Pinpoint the cell where the given text exists, returning its [x, y] midpoint coordinate. 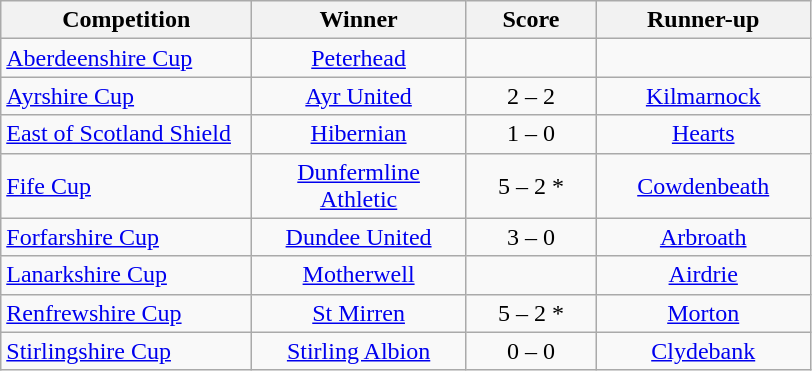
Kilmarnock [703, 96]
Lanarkshire Cup [126, 275]
Morton [703, 313]
Runner-up [703, 20]
Ayrshire Cup [126, 96]
East of Scotland Shield [126, 134]
Ayr United [359, 96]
Aberdeenshire Cup [126, 58]
Arbroath [703, 237]
Cowdenbeath [703, 186]
Dunfermline Athletic [359, 186]
1 – 0 [530, 134]
2 – 2 [530, 96]
Hibernian [359, 134]
Stirlingshire Cup [126, 351]
Forfarshire Cup [126, 237]
Renfrewshire Cup [126, 313]
Winner [359, 20]
3 – 0 [530, 237]
Peterhead [359, 58]
Clydebank [703, 351]
Airdrie [703, 275]
Competition [126, 20]
St Mirren [359, 313]
0 – 0 [530, 351]
Hearts [703, 134]
Score [530, 20]
Dundee United [359, 237]
Motherwell [359, 275]
Stirling Albion [359, 351]
Fife Cup [126, 186]
